Detect which cell encompasses the target text, then output its (X, Y) center coordinate. 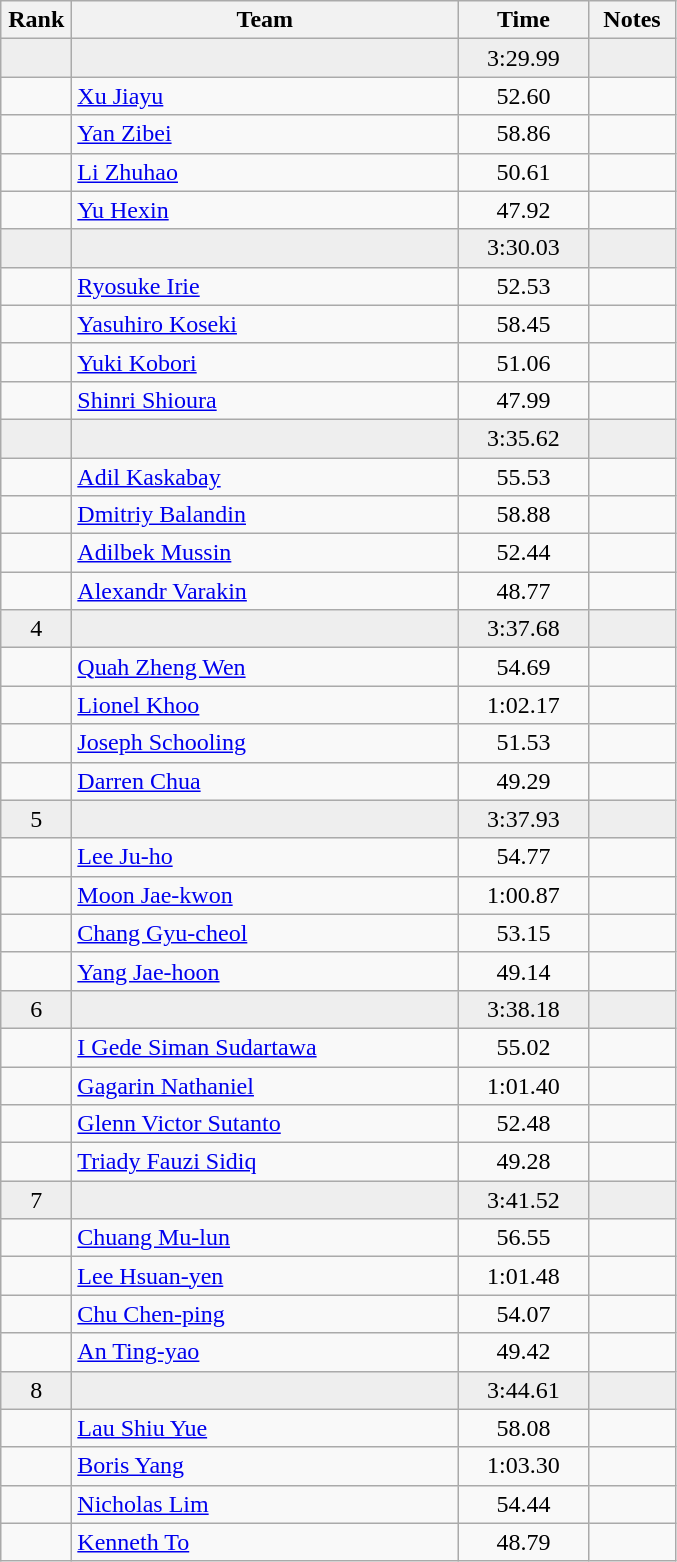
1:01.40 (524, 1085)
3:41.52 (524, 1200)
1:01.48 (524, 1276)
Lionel Khoo (265, 705)
Notes (632, 20)
Shinri Shioura (265, 400)
Li Zhuhao (265, 172)
Time (524, 20)
54.77 (524, 857)
Dmitriy Balandin (265, 515)
7 (36, 1200)
Xu Jiayu (265, 96)
Chang Gyu-cheol (265, 933)
49.28 (524, 1162)
Triady Fauzi Sidiq (265, 1162)
48.79 (524, 1542)
4 (36, 629)
6 (36, 1009)
Gagarin Nathaniel (265, 1085)
47.99 (524, 400)
3:30.03 (524, 248)
Alexandr Varakin (265, 591)
Lee Ju-ho (265, 857)
Adilbek Mussin (265, 553)
3:37.68 (524, 629)
51.53 (524, 743)
3:29.99 (524, 58)
56.55 (524, 1238)
Nicholas Lim (265, 1504)
Quah Zheng Wen (265, 667)
58.86 (524, 134)
58.88 (524, 515)
52.60 (524, 96)
1:03.30 (524, 1466)
Lau Shiu Yue (265, 1428)
Ryosuke Irie (265, 286)
Yasuhiro Koseki (265, 324)
50.61 (524, 172)
52.53 (524, 286)
53.15 (524, 933)
Rank (36, 20)
3:37.93 (524, 819)
Moon Jae-kwon (265, 895)
8 (36, 1390)
52.48 (524, 1124)
Yu Hexin (265, 210)
Lee Hsuan-yen (265, 1276)
54.44 (524, 1504)
Darren Chua (265, 781)
55.02 (524, 1047)
5 (36, 819)
54.69 (524, 667)
1:00.87 (524, 895)
49.14 (524, 971)
Yan Zibei (265, 134)
Adil Kaskabay (265, 477)
49.29 (524, 781)
58.08 (524, 1428)
Glenn Victor Sutanto (265, 1124)
52.44 (524, 553)
3:35.62 (524, 438)
3:38.18 (524, 1009)
Team (265, 20)
58.45 (524, 324)
49.42 (524, 1352)
3:44.61 (524, 1390)
Chuang Mu-lun (265, 1238)
An Ting-yao (265, 1352)
I Gede Siman Sudartawa (265, 1047)
Joseph Schooling (265, 743)
55.53 (524, 477)
Kenneth To (265, 1542)
51.06 (524, 362)
47.92 (524, 210)
Chu Chen-ping (265, 1314)
Yang Jae-hoon (265, 971)
1:02.17 (524, 705)
48.77 (524, 591)
54.07 (524, 1314)
Boris Yang (265, 1466)
Yuki Kobori (265, 362)
